Extract the [x, y] coordinate from the center of the cell holding the provided text.  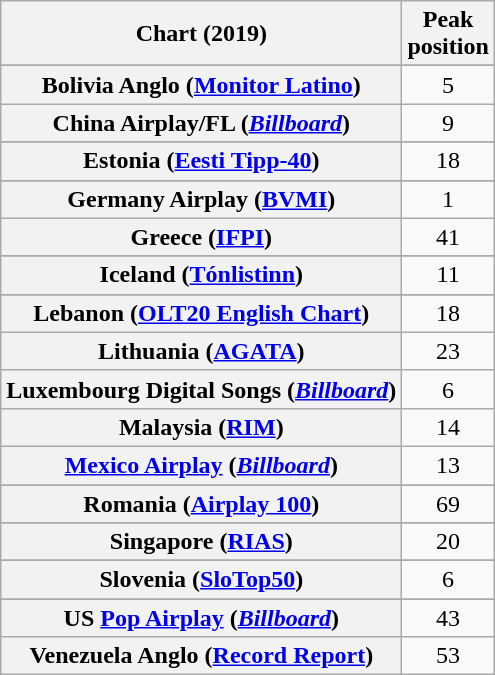
43 [448, 618]
Malaysia (RIM) [202, 427]
Singapore (RIAS) [202, 542]
Slovenia (SloTop50) [202, 580]
Venezuela Anglo (Record Report) [202, 656]
69 [448, 503]
14 [448, 427]
5 [448, 85]
Lebanon (OLT20 English Chart) [202, 313]
Greece (IFPI) [202, 237]
Luxembourg Digital Songs (Billboard) [202, 389]
41 [448, 237]
US Pop Airplay (Billboard) [202, 618]
Lithuania (AGATA) [202, 351]
9 [448, 123]
China Airplay/FL (Billboard) [202, 123]
Germany Airplay (BVMI) [202, 199]
Mexico Airplay (Billboard) [202, 465]
53 [448, 656]
Peakposition [448, 34]
Iceland (Tónlistinn) [202, 275]
1 [448, 199]
23 [448, 351]
20 [448, 542]
11 [448, 275]
Bolivia Anglo (Monitor Latino) [202, 85]
13 [448, 465]
Romania (Airplay 100) [202, 503]
Estonia (Eesti Tipp-40) [202, 161]
Chart (2019) [202, 34]
